Find where the given text appears and provide that cell's center as [X, Y] coordinate. 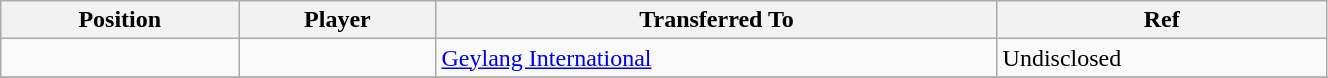
Undisclosed [1162, 58]
Position [120, 20]
Player [338, 20]
Ref [1162, 20]
Geylang International [716, 58]
Transferred To [716, 20]
